Provide the [X, Y] coordinate of the cell's center where the given text is located.  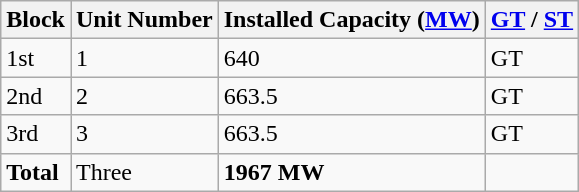
GT / ST [532, 20]
Block [36, 20]
Installed Capacity (MW) [352, 20]
1st [36, 58]
1 [144, 58]
640 [352, 58]
Three [144, 172]
Unit Number [144, 20]
Total [36, 172]
2nd [36, 96]
3 [144, 134]
3rd [36, 134]
1967 MW [352, 172]
2 [144, 96]
